Extract the [x, y] coordinate from the center of the cell holding the provided text.  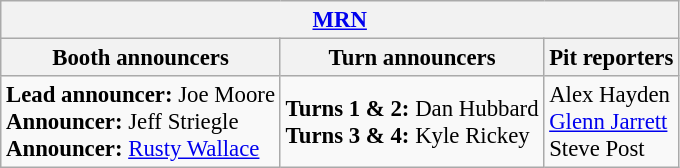
Pit reporters [612, 58]
Turn announcers [412, 58]
Lead announcer: Joe MooreAnnouncer: Jeff StriegleAnnouncer: Rusty Wallace [141, 122]
Turns 1 & 2: Dan HubbardTurns 3 & 4: Kyle Rickey [412, 122]
Alex HaydenGlenn JarrettSteve Post [612, 122]
Booth announcers [141, 58]
MRN [340, 20]
